Search for the cell housing the specified text and yield its [X, Y] center coordinate. 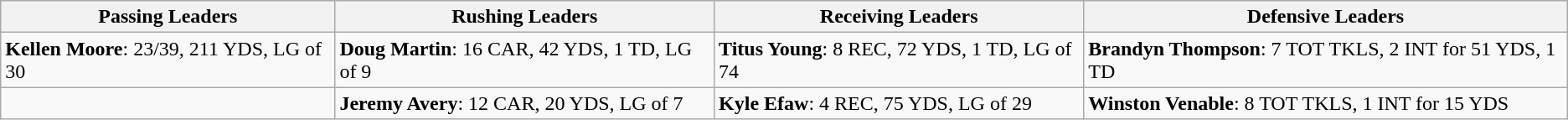
Jeremy Avery: 12 CAR, 20 YDS, LG of 7 [524, 103]
Defensive Leaders [1326, 17]
Brandyn Thompson: 7 TOT TKLS, 2 INT for 51 YDS, 1 TD [1326, 60]
Kellen Moore: 23/39, 211 YDS, LG of 30 [168, 60]
Titus Young: 8 REC, 72 YDS, 1 TD, LG of 74 [900, 60]
Receiving Leaders [900, 17]
Kyle Efaw: 4 REC, 75 YDS, LG of 29 [900, 103]
Rushing Leaders [524, 17]
Passing Leaders [168, 17]
Winston Venable: 8 TOT TKLS, 1 INT for 15 YDS [1326, 103]
Doug Martin: 16 CAR, 42 YDS, 1 TD, LG of 9 [524, 60]
